Extract the (X, Y) coordinate from the center of the cell holding the provided text.  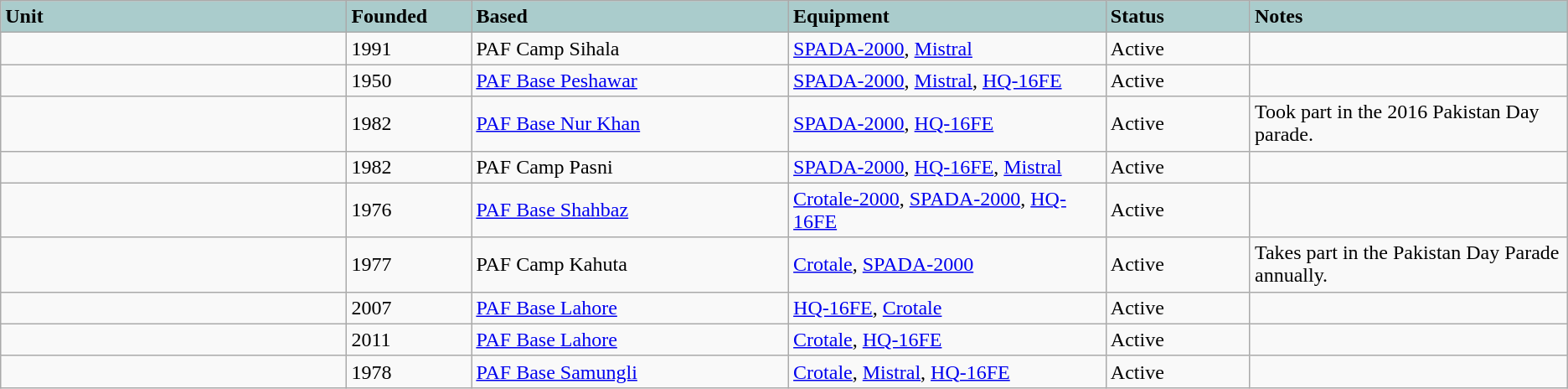
1950 (409, 80)
2007 (409, 308)
PAF Base Peshawar (630, 80)
Crotale, HQ-16FE (948, 340)
SPADA-2000, HQ-16FE (948, 124)
Notes (1409, 17)
Crotale-2000, SPADA-2000, HQ-16FE (948, 210)
Status (1178, 17)
PAF Camp Kahuta (630, 265)
Takes part in the Pakistan Day Parade annually. (1409, 265)
1977 (409, 265)
PAF Base Nur Khan (630, 124)
Equipment (948, 17)
PAF Camp Sihala (630, 49)
PAF Camp Pasni (630, 167)
Crotale, SPADA-2000 (948, 265)
Crotale, Mistral, HQ-16FE (948, 371)
1978 (409, 371)
Based (630, 17)
PAF Base Shahbaz (630, 210)
SPADA-2000, Mistral, HQ-16FE (948, 80)
SPADA-2000, Mistral (948, 49)
Unit (174, 17)
Took part in the 2016 Pakistan Day parade. (1409, 124)
1991 (409, 49)
1976 (409, 210)
SPADA-2000, HQ-16FE, Mistral (948, 167)
Founded (409, 17)
PAF Base Samungli (630, 371)
HQ-16FE, Crotale (948, 308)
2011 (409, 340)
